Return the [X, Y] coordinate for the center point of the cell that contains the specified text.  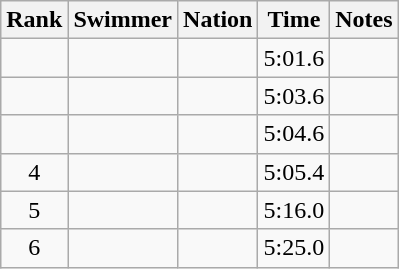
Notes [364, 20]
5:25.0 [294, 248]
5:03.6 [294, 96]
5:01.6 [294, 58]
Time [294, 20]
Rank [34, 20]
5:04.6 [294, 134]
5:05.4 [294, 172]
4 [34, 172]
6 [34, 248]
5 [34, 210]
5:16.0 [294, 210]
Nation [218, 20]
Swimmer [123, 20]
